Capture the cell that displays the provided text and extract its [x, y] central coordinate. 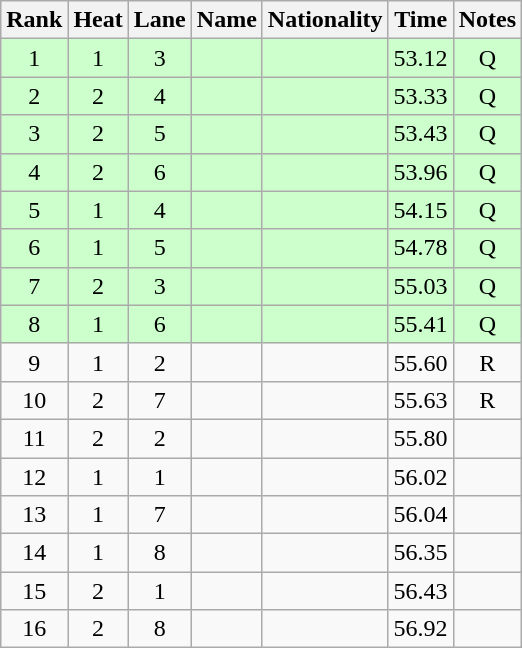
Name [226, 20]
53.43 [420, 134]
9 [34, 362]
10 [34, 400]
Time [420, 20]
56.92 [420, 629]
15 [34, 591]
55.41 [420, 324]
54.78 [420, 248]
55.60 [420, 362]
54.15 [420, 210]
56.43 [420, 591]
55.63 [420, 400]
53.96 [420, 172]
Nationality [325, 20]
14 [34, 553]
Lane [160, 20]
56.04 [420, 515]
12 [34, 477]
55.80 [420, 438]
11 [34, 438]
Notes [487, 20]
55.03 [420, 286]
13 [34, 515]
56.35 [420, 553]
Rank [34, 20]
Heat [98, 20]
53.12 [420, 58]
53.33 [420, 96]
56.02 [420, 477]
16 [34, 629]
